Pinpoint the cell where the given text exists, returning its (x, y) midpoint coordinate. 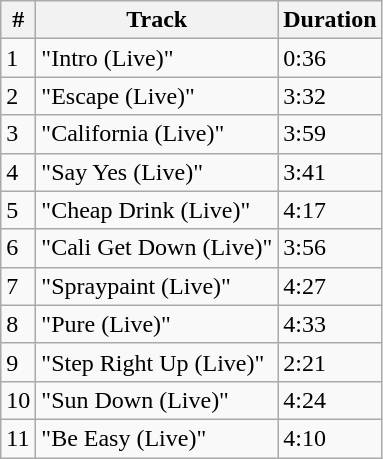
# (18, 20)
10 (18, 400)
6 (18, 248)
4:10 (330, 438)
4:17 (330, 210)
8 (18, 324)
"Intro (Live)" (157, 58)
"Cheap Drink (Live)" (157, 210)
2 (18, 96)
1 (18, 58)
2:21 (330, 362)
"Step Right Up (Live)" (157, 362)
11 (18, 438)
4:24 (330, 400)
3 (18, 134)
"Spraypaint (Live)" (157, 286)
7 (18, 286)
"California (Live)" (157, 134)
Duration (330, 20)
"Sun Down (Live)" (157, 400)
"Pure (Live)" (157, 324)
9 (18, 362)
4 (18, 172)
3:59 (330, 134)
"Escape (Live)" (157, 96)
Track (157, 20)
4:33 (330, 324)
5 (18, 210)
0:36 (330, 58)
"Say Yes (Live)" (157, 172)
3:41 (330, 172)
"Cali Get Down (Live)" (157, 248)
3:32 (330, 96)
4:27 (330, 286)
3:56 (330, 248)
"Be Easy (Live)" (157, 438)
